Search for the cell housing the specified text and yield its [X, Y] center coordinate. 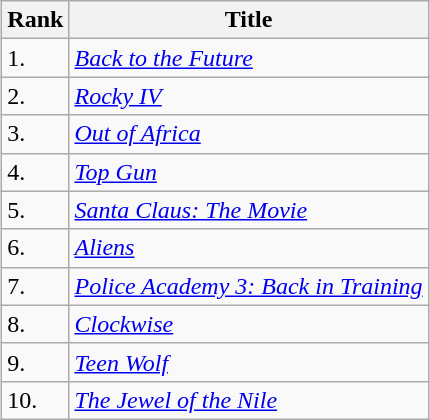
4. [36, 172]
Back to the Future [248, 58]
Police Academy 3: Back in Training [248, 286]
The Jewel of the Nile [248, 400]
Top Gun [248, 172]
Clockwise [248, 324]
Out of Africa [248, 134]
Aliens [248, 248]
6. [36, 248]
8. [36, 324]
Rocky IV [248, 96]
Rank [36, 20]
Santa Claus: The Movie [248, 210]
Teen Wolf [248, 362]
9. [36, 362]
5. [36, 210]
1. [36, 58]
Title [248, 20]
10. [36, 400]
2. [36, 96]
7. [36, 286]
3. [36, 134]
